Extract the [x, y] coordinate from the center of the cell holding the provided text.  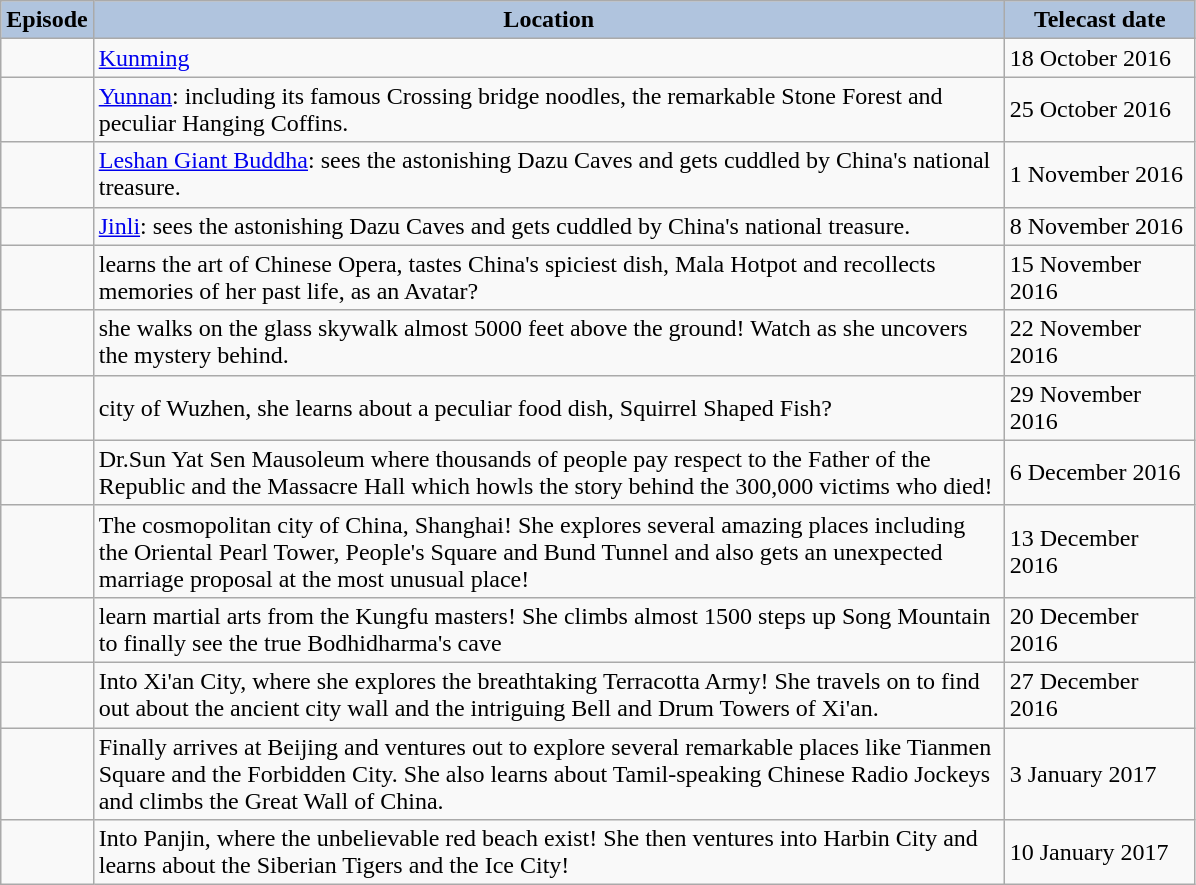
18 October 2016 [1100, 58]
learns the art of Chinese Opera, tastes China's spiciest dish, Mala Hotpot and recollects memories of her past life, as an Avatar? [548, 278]
Telecast date [1100, 20]
Jinli: sees the astonishing Dazu Caves and gets cuddled by China's national treasure. [548, 226]
20 December 2016 [1100, 630]
learn martial arts from the Kungfu masters! She climbs almost 1500 steps up Song Mountain to finally see the true Bodhidharma's cave [548, 630]
Location [548, 20]
Yunnan: including its famous Crossing bridge noodles, the remarkable Stone Forest and peculiar Hanging Coffins. [548, 110]
10 January 2017 [1100, 852]
1 November 2016 [1100, 174]
city of Wuzhen, she learns about a peculiar food dish, Squirrel Shaped Fish? [548, 408]
29 November 2016 [1100, 408]
25 October 2016 [1100, 110]
Leshan Giant Buddha: sees the astonishing Dazu Caves and gets cuddled by China's national treasure. [548, 174]
6 December 2016 [1100, 472]
Into Panjin, where the unbelievable red beach exist! She then ventures into Harbin City and learns about the Siberian Tigers and the Ice City! [548, 852]
22 November 2016 [1100, 342]
she walks on the glass skywalk almost 5000 feet above the ground! Watch as she uncovers the mystery behind. [548, 342]
Episode [47, 20]
15 November 2016 [1100, 278]
8 November 2016 [1100, 226]
27 December 2016 [1100, 694]
13 December 2016 [1100, 551]
3 January 2017 [1100, 774]
Kunming [548, 58]
